Identify which cell holds the provided text, then report its (X, Y) central coordinate. 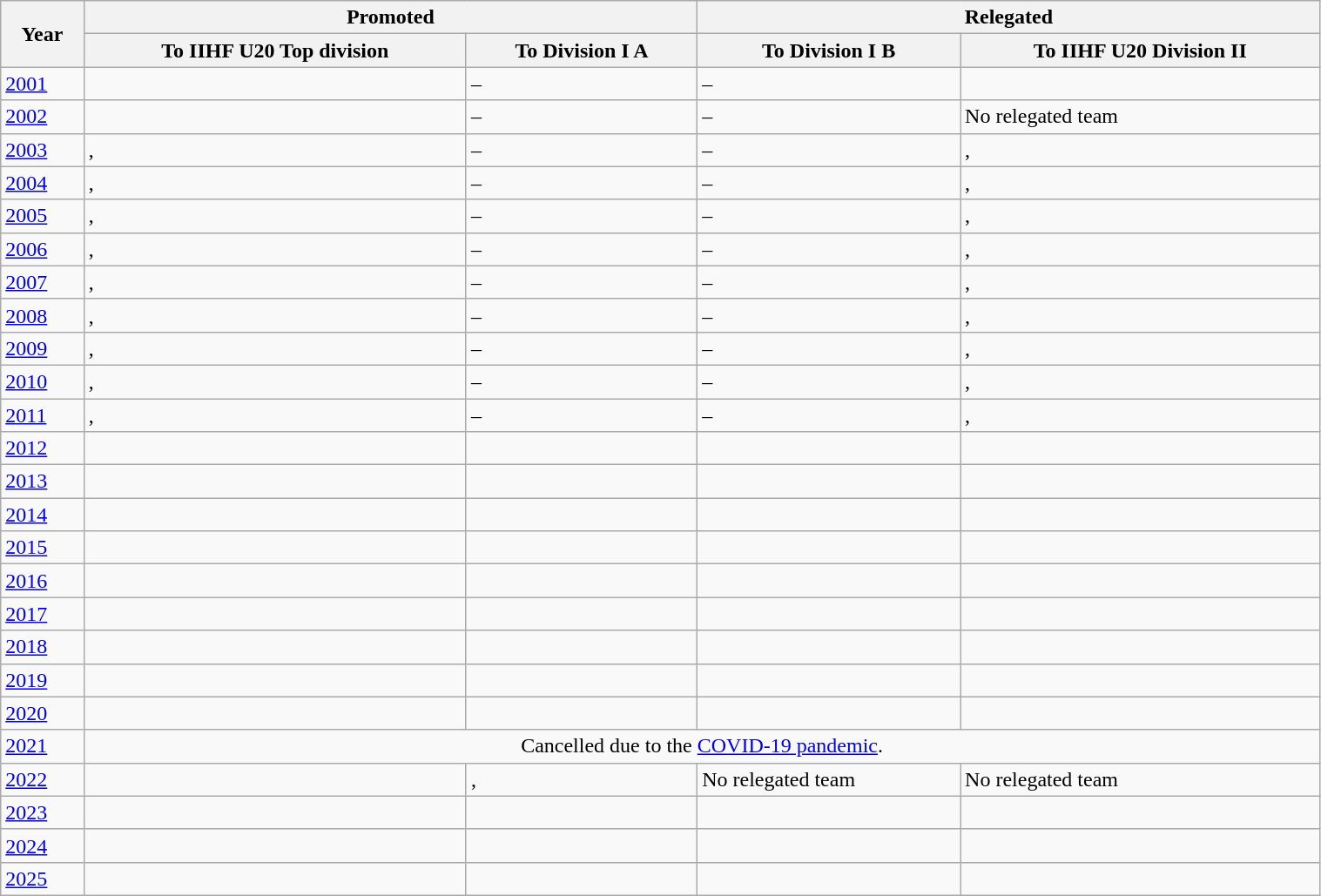
2009 (42, 348)
Relegated (1008, 17)
2025 (42, 879)
2010 (42, 381)
2023 (42, 812)
2015 (42, 548)
2013 (42, 482)
Cancelled due to the COVID-19 pandemic. (702, 746)
2002 (42, 117)
2006 (42, 249)
2021 (42, 746)
2016 (42, 581)
2005 (42, 216)
Year (42, 34)
2001 (42, 84)
2007 (42, 282)
2003 (42, 150)
2024 (42, 845)
2017 (42, 614)
To IIHF U20 Division II (1141, 51)
2011 (42, 415)
To Division I B (829, 51)
2008 (42, 315)
2019 (42, 680)
2014 (42, 515)
2022 (42, 779)
To IIHF U20 Top division (275, 51)
2012 (42, 448)
Promoted (390, 17)
To Division I A (582, 51)
2018 (42, 647)
2004 (42, 183)
2020 (42, 713)
